Extract the [X, Y] coordinate from the center of the cell holding the provided text.  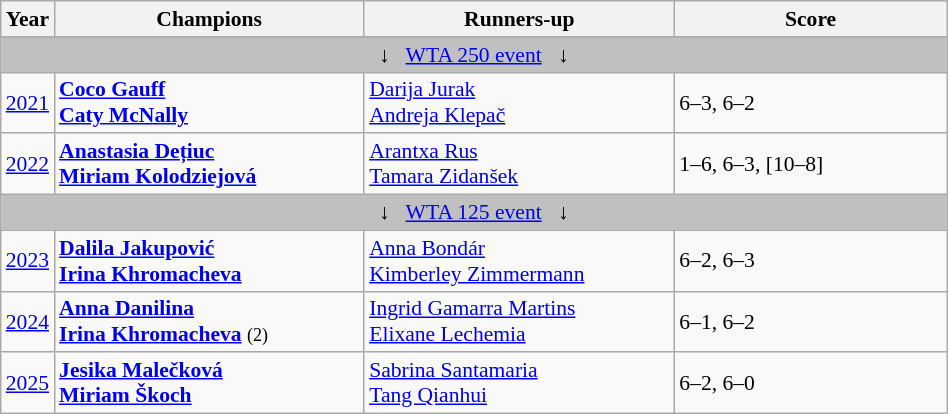
Sabrina Santamaria Tang Qianhui [519, 384]
6–2, 6–3 [810, 260]
2021 [28, 102]
Coco Gauff Caty McNally [209, 102]
Runners-up [519, 19]
↓ WTA 125 event ↓ [474, 213]
Anna Danilina Irina Khromacheva (2) [209, 322]
6–3, 6–2 [810, 102]
2025 [28, 384]
Ingrid Gamarra Martins Elixane Lechemia [519, 322]
Darija Jurak Andreja Klepač [519, 102]
Champions [209, 19]
↓ WTA 250 event ↓ [474, 55]
1–6, 6–3, [10–8] [810, 164]
Arantxa Rus Tamara Zidanšek [519, 164]
2024 [28, 322]
Anna Bondár Kimberley Zimmermann [519, 260]
6–1, 6–2 [810, 322]
Anastasia Dețiuc Miriam Kolodziejová [209, 164]
Dalila Jakupović Irina Khromacheva [209, 260]
2023 [28, 260]
Score [810, 19]
Jesika Malečková Miriam Škoch [209, 384]
6–2, 6–0 [810, 384]
Year [28, 19]
2022 [28, 164]
